Output the [X, Y] coordinate of the center of the cell containing the given text.  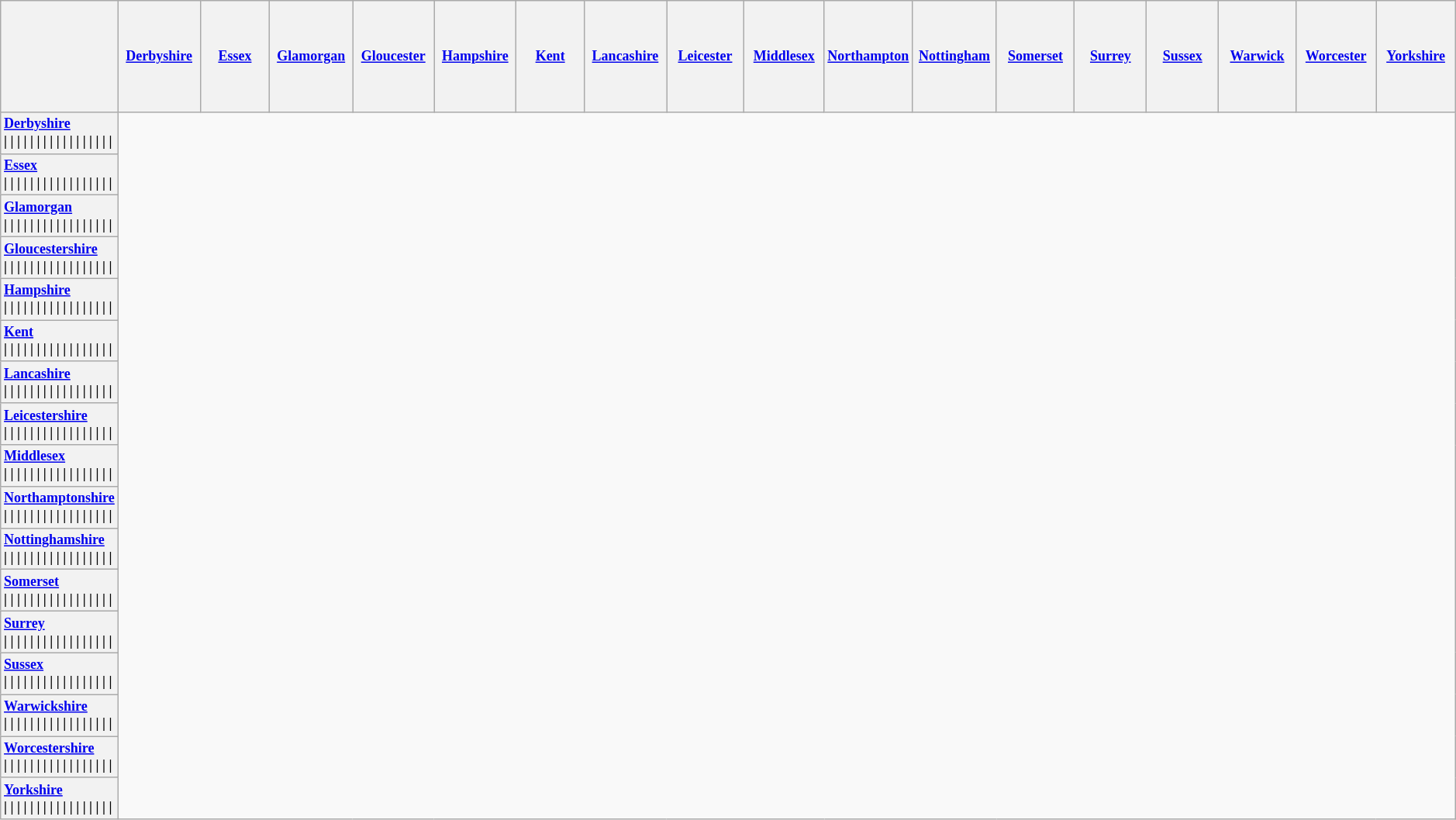
Glamorgan | | | | | | | | | | | | | | | | | [59, 216]
Derbyshire [159, 57]
Somerset [1035, 57]
Nottinghamshire | | | | | | | | | | | | | | | | | [59, 549]
Hampshire | | | | | | | | | | | | | | | | | [59, 299]
Leicestershire | | | | | | | | | | | | | | | | | [59, 424]
Warwick [1258, 57]
Worcester [1337, 57]
Glamorgan [312, 57]
Surrey [1110, 57]
Middlesex | | | | | | | | | | | | | | | | | [59, 466]
Essex | | | | | | | | | | | | | | | | | [59, 174]
Warwickshire | | | | | | | | | | | | | | | | | [59, 715]
Kent | | | | | | | | | | | | | | | | | [59, 341]
Leicester [706, 57]
Yorkshire | | | | | | | | | | | | | | | | | [59, 798]
Middlesex [785, 57]
Essex [234, 57]
Yorkshire [1416, 57]
Kent [550, 57]
Northampton [868, 57]
Lancashire [625, 57]
Sussex [1183, 57]
Derbyshire | | | | | | | | | | | | | | | | | [59, 133]
Hampshire [475, 57]
Sussex | | | | | | | | | | | | | | | | | [59, 674]
Lancashire | | | | | | | | | | | | | | | | | [59, 382]
Worcestershire | | | | | | | | | | | | | | | | | [59, 757]
Surrey | | | | | | | | | | | | | | | | | [59, 632]
Gloucestershire | | | | | | | | | | | | | | | | | [59, 257]
Nottingham [955, 57]
Northamptonshire | | | | | | | | | | | | | | | | | [59, 507]
Somerset | | | | | | | | | | | | | | | | | [59, 591]
Gloucester [394, 57]
